From the cell containing the given text, extract its center point as (x, y) coordinate. 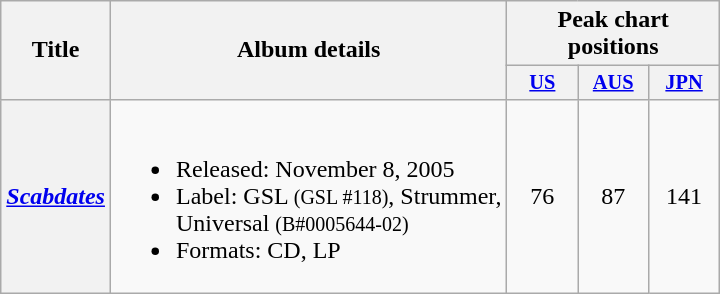
US (542, 83)
Album details (308, 50)
Peak chart positions (614, 34)
141 (684, 196)
76 (542, 196)
JPN (684, 83)
87 (614, 196)
Released: November 8, 2005Label: GSL (GSL #118), Strummer, Universal (B#0005644-02)Formats: CD, LP (308, 196)
Title (56, 50)
Scabdates (56, 196)
AUS (614, 83)
